For the text-containing cell, return its midpoint in [x, y] coordinate format. 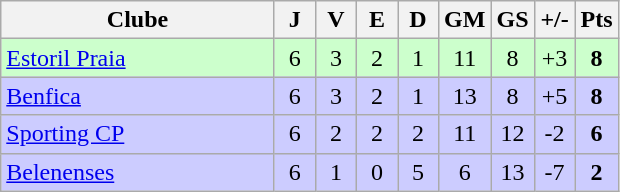
GS [512, 20]
Sporting CP [138, 134]
Benfica [138, 96]
E [376, 20]
+/- [554, 20]
12 [512, 134]
J [294, 20]
+3 [554, 58]
0 [376, 172]
Pts [596, 20]
D [418, 20]
+5 [554, 96]
Estoril Praia [138, 58]
Belenenses [138, 172]
GM [465, 20]
V [336, 20]
-7 [554, 172]
-2 [554, 134]
Clube [138, 20]
5 [418, 172]
